Detect which cell encompasses the target text, then output its [x, y] center coordinate. 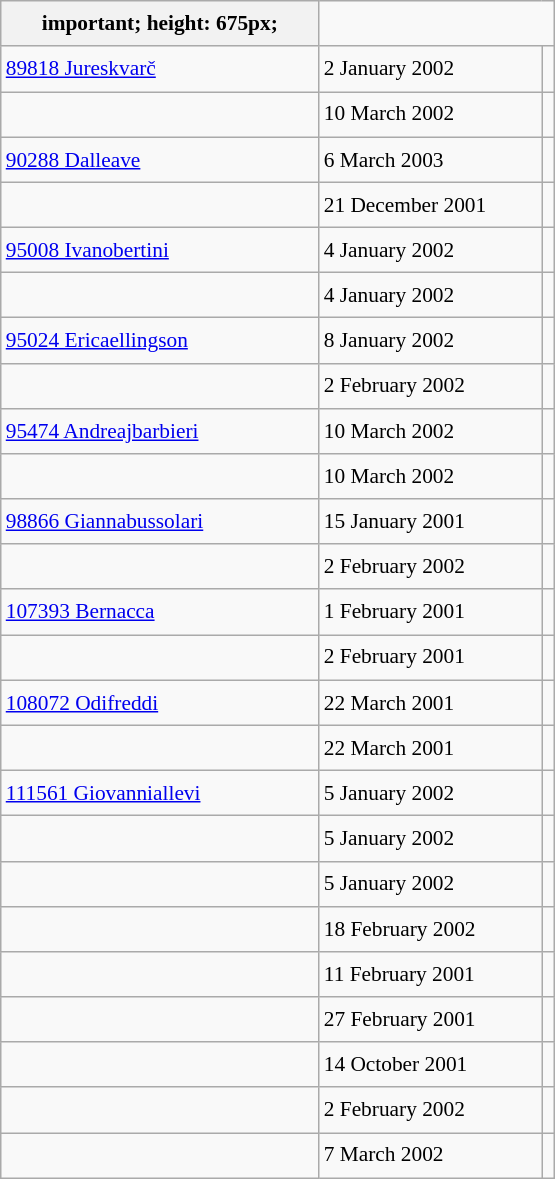
8 January 2002 [430, 340]
11 February 2001 [430, 974]
90288 Dalleave [160, 160]
111561 Giovanniallevi [160, 792]
important; height: 675px; [160, 24]
95474 Andreajbarbieri [160, 430]
27 February 2001 [430, 1020]
95008 Ivanobertini [160, 250]
95024 Ericaellingson [160, 340]
98866 Giannabussolari [160, 522]
18 February 2002 [430, 928]
14 October 2001 [430, 1064]
2 February 2001 [430, 658]
6 March 2003 [430, 160]
21 December 2001 [430, 204]
1 February 2001 [430, 612]
7 March 2002 [430, 1156]
108072 Odifreddi [160, 702]
89818 Jureskvarč [160, 68]
2 January 2002 [430, 68]
15 January 2001 [430, 522]
107393 Bernacca [160, 612]
